Output the [X, Y] coordinate of the center of the cell containing the given text.  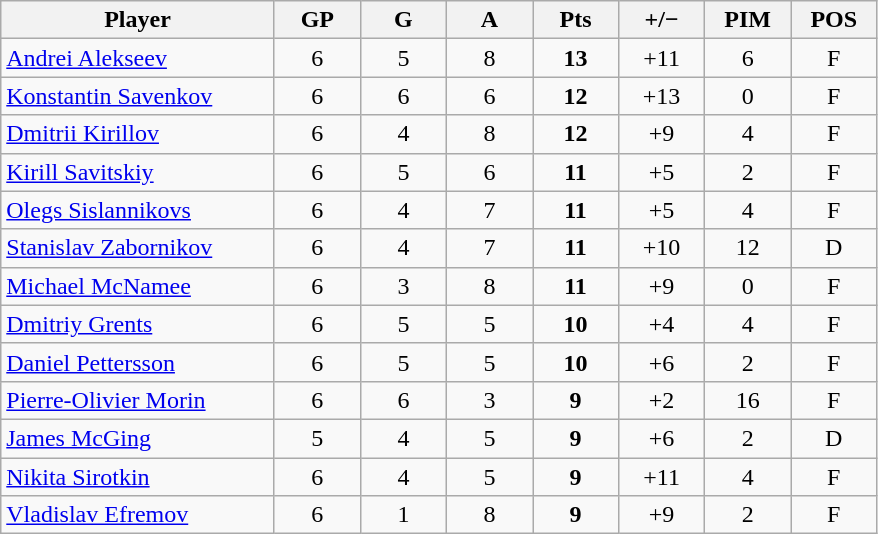
+2 [662, 400]
Pts [575, 20]
Andrei Alekseev [138, 58]
Pierre-Olivier Morin [138, 400]
G [403, 20]
+/− [662, 20]
Player [138, 20]
Nikita Sirotkin [138, 477]
Kirill Savitskiy [138, 172]
+13 [662, 96]
James McGing [138, 438]
Daniel Pettersson [138, 362]
Dmitriy Grents [138, 324]
Dmitrii Kirillov [138, 134]
GP [317, 20]
+10 [662, 248]
16 [748, 400]
Michael McNamee [138, 286]
POS [834, 20]
+4 [662, 324]
A [489, 20]
1 [403, 515]
PIM [748, 20]
Konstantin Savenkov [138, 96]
Stanislav Zabornikov [138, 248]
Vladislav Efremov [138, 515]
Olegs Sislannikovs [138, 210]
13 [575, 58]
